Scan for the cell matching the given text and deliver its [x, y] coordinate at center. 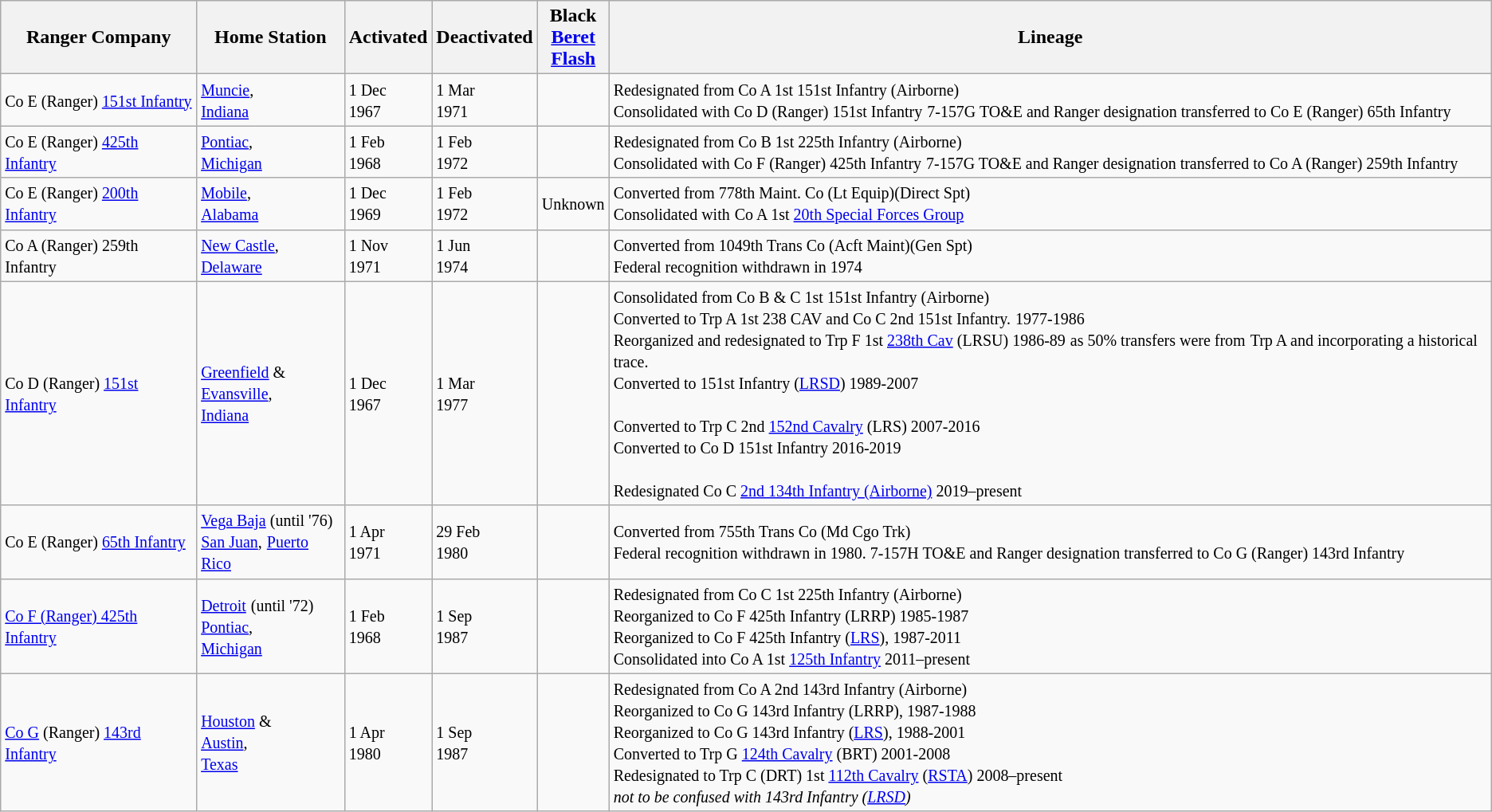
Ranger Company [99, 37]
Activated [388, 37]
1 Nov1971 [388, 255]
29 Feb1980 [485, 542]
Houston &Austin,Texas [271, 743]
Detroit (until '72)Pontiac,Michigan [271, 626]
Converted from 1049th Trans Co (Acft Maint)(Gen Spt)Federal recognition withdrawn in 1974 [1050, 255]
1 Apr1980 [388, 743]
Co F (Ranger) 425th Infantry [99, 626]
New Castle,Delaware [271, 255]
Co E (Ranger) 425th Infantry [99, 151]
1 Mar1977 [485, 394]
Vega Baja (until '76)San Juan, Puerto Rico [271, 542]
Mobile,Alabama [271, 204]
1 Jun1974 [485, 255]
1 Apr1971 [388, 542]
Home Station [271, 37]
1 Dec1969 [388, 204]
Muncie,Indiana [271, 100]
Co D (Ranger) 151st Infantry [99, 394]
Co E (Ranger) 65th Infantry [99, 542]
Converted from 778th Maint. Co (Lt Equip)(Direct Spt)Consolidated with Co A 1st 20th Special Forces Group [1050, 204]
BlackBeretFlash [573, 37]
Greenfield &Evansville,Indiana [271, 394]
Deactivated [485, 37]
Lineage [1050, 37]
Co E (Ranger) 200th Infantry [99, 204]
1 Mar1971 [485, 100]
Co G (Ranger) 143rd Infantry [99, 743]
Pontiac,Michigan [271, 151]
Co A (Ranger) 259th Infantry [99, 255]
Unknown [573, 204]
Co E (Ranger) 151st Infantry [99, 100]
